Determine the [x, y] coordinate at the center of the cell enclosing the given text.  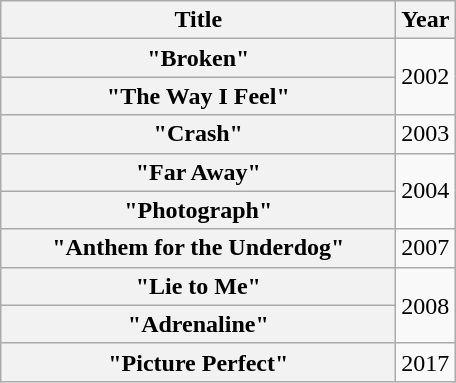
Year [426, 20]
"Lie to Me" [198, 286]
2003 [426, 134]
"Crash" [198, 134]
2004 [426, 191]
2008 [426, 305]
2017 [426, 362]
"Anthem for the Underdog" [198, 248]
2002 [426, 77]
"Adrenaline" [198, 324]
Title [198, 20]
"Photograph" [198, 210]
"Far Away" [198, 172]
"Picture Perfect" [198, 362]
"Broken" [198, 58]
2007 [426, 248]
"The Way I Feel" [198, 96]
